Search for the cell housing the specified text and yield its (x, y) center coordinate. 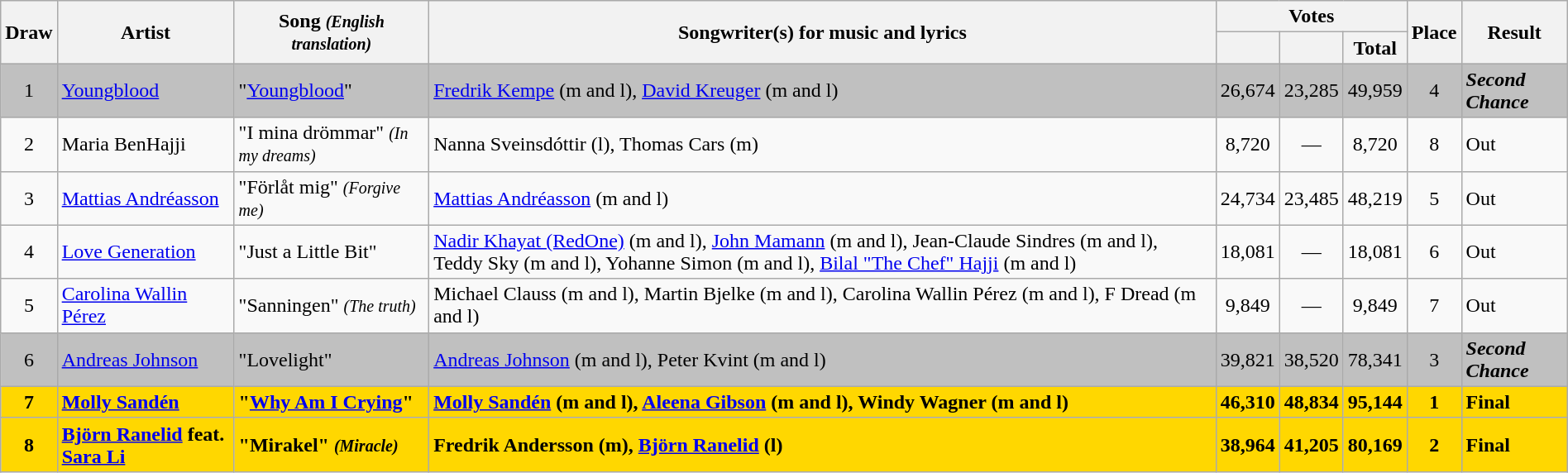
24,734 (1247, 198)
"Youngblood" (332, 91)
41,205 (1312, 445)
Maria BenHajji (146, 144)
Votes (1312, 17)
38,520 (1312, 359)
Youngblood (146, 91)
"I mina drömmar" (In my dreams) (332, 144)
48,219 (1374, 198)
Molly Sandén (m and l), Aleena Gibson (m and l), Windy Wagner (m and l) (822, 402)
46,310 (1247, 402)
80,169 (1374, 445)
26,674 (1247, 91)
49,959 (1374, 91)
"Just a Little Bit" (332, 251)
"Sanningen" (The truth) (332, 306)
Molly Sandén (146, 402)
Artist (146, 32)
Fredrik Kempe (m and l), David Kreuger (m and l) (822, 91)
23,485 (1312, 198)
"Mirakel" (Miracle) (332, 445)
Mattias Andréasson (146, 198)
23,285 (1312, 91)
48,834 (1312, 402)
Result (1514, 32)
39,821 (1247, 359)
95,144 (1374, 402)
Songwriter(s) for music and lyrics (822, 32)
Mattias Andréasson (m and l) (822, 198)
Nanna Sveinsdóttir (l), Thomas Cars (m) (822, 144)
Michael Clauss (m and l), Martin Bjelke (m and l), Carolina Wallin Pérez (m and l), F Dread (m and l) (822, 306)
Song (English translation) (332, 32)
Total (1374, 48)
"Lovelight" (332, 359)
Draw (29, 32)
Carolina Wallin Pérez (146, 306)
Andreas Johnson (m and l), Peter Kvint (m and l) (822, 359)
Love Generation (146, 251)
78,341 (1374, 359)
Place (1434, 32)
Björn Ranelid feat. Sara Li (146, 445)
Fredrik Andersson (m), Björn Ranelid (l) (822, 445)
"Why Am I Crying" (332, 402)
"Förlåt mig" (Forgive me) (332, 198)
38,964 (1247, 445)
Andreas Johnson (146, 359)
